From the cell containing the given text, extract its center point as (X, Y) coordinate. 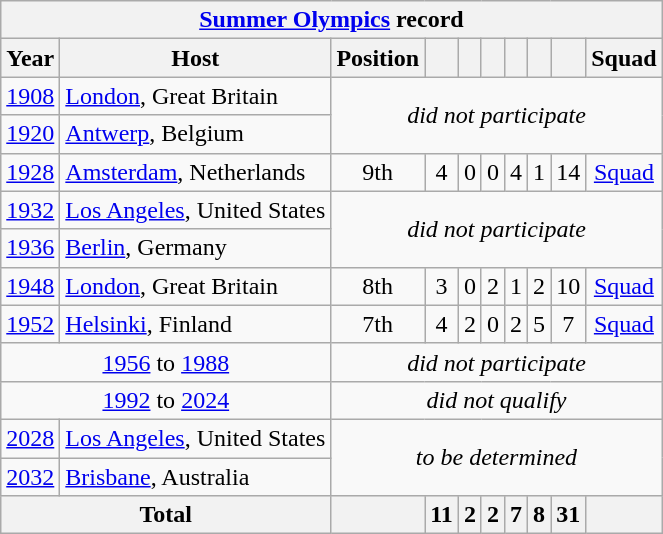
Amsterdam, Netherlands (196, 172)
to be determined (496, 457)
Total (166, 515)
1920 (30, 134)
2028 (30, 438)
1992 to 2024 (166, 400)
Brisbane, Australia (196, 477)
1932 (30, 210)
1948 (30, 286)
1908 (30, 96)
did not qualify (496, 400)
3 (442, 286)
8 (540, 515)
Helsinki, Finland (196, 324)
1936 (30, 248)
1956 to 1988 (166, 362)
7th (378, 324)
Year (30, 58)
Host (196, 58)
14 (568, 172)
31 (568, 515)
Summer Olympics record (332, 20)
10 (568, 286)
2032 (30, 477)
8th (378, 286)
11 (442, 515)
Berlin, Germany (196, 248)
5 (540, 324)
Antwerp, Belgium (196, 134)
9th (378, 172)
1952 (30, 324)
Position (378, 58)
1928 (30, 172)
